Search for the cell housing the specified text and yield its (X, Y) center coordinate. 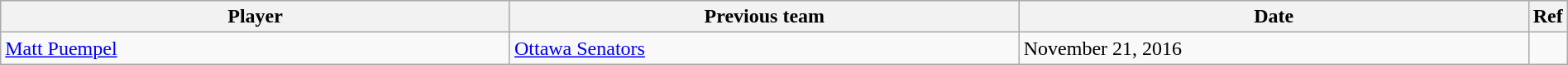
Ottawa Senators (764, 48)
November 21, 2016 (1274, 48)
Player (256, 17)
Matt Puempel (256, 48)
Previous team (764, 17)
Ref (1548, 17)
Date (1274, 17)
